Extract the [x, y] coordinate from the center of the cell holding the provided text.  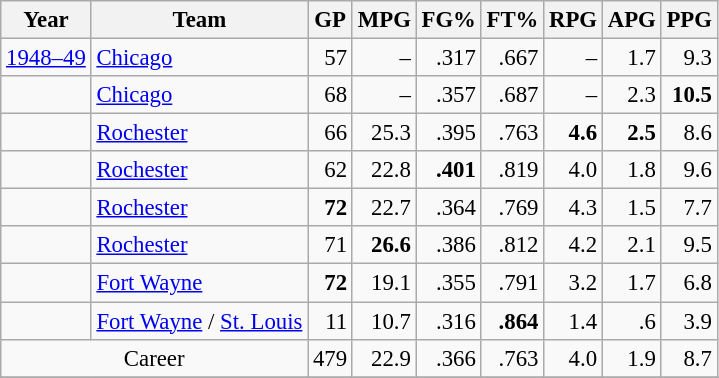
MPG [384, 20]
62 [330, 170]
Career [154, 358]
26.6 [384, 245]
3.9 [689, 321]
10.5 [689, 95]
GP [330, 20]
.667 [512, 58]
1.5 [632, 208]
.401 [448, 170]
.317 [448, 58]
.316 [448, 321]
.819 [512, 170]
2.3 [632, 95]
.812 [512, 245]
479 [330, 358]
25.3 [384, 133]
4.6 [574, 133]
1.4 [574, 321]
6.8 [689, 283]
.395 [448, 133]
9.6 [689, 170]
66 [330, 133]
.687 [512, 95]
Fort Wayne / St. Louis [200, 321]
11 [330, 321]
1.9 [632, 358]
Team [200, 20]
.769 [512, 208]
57 [330, 58]
Fort Wayne [200, 283]
.6 [632, 321]
22.8 [384, 170]
3.2 [574, 283]
.357 [448, 95]
.864 [512, 321]
.386 [448, 245]
22.9 [384, 358]
9.3 [689, 58]
1948–49 [46, 58]
8.7 [689, 358]
FG% [448, 20]
FT% [512, 20]
19.1 [384, 283]
4.2 [574, 245]
.364 [448, 208]
APG [632, 20]
1.8 [632, 170]
68 [330, 95]
PPG [689, 20]
Year [46, 20]
22.7 [384, 208]
.355 [448, 283]
.791 [512, 283]
71 [330, 245]
9.5 [689, 245]
7.7 [689, 208]
10.7 [384, 321]
8.6 [689, 133]
2.5 [632, 133]
4.3 [574, 208]
2.1 [632, 245]
RPG [574, 20]
.366 [448, 358]
